Determine the [X, Y] coordinate at the center of the cell enclosing the given text.  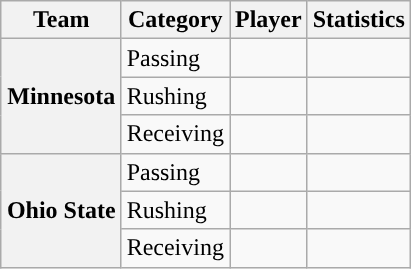
Ohio State [61, 210]
Player [269, 20]
Category [175, 20]
Minnesota [61, 96]
Statistics [358, 20]
Team [61, 20]
